Scan for the cell matching the given text and deliver its (X, Y) coordinate at center. 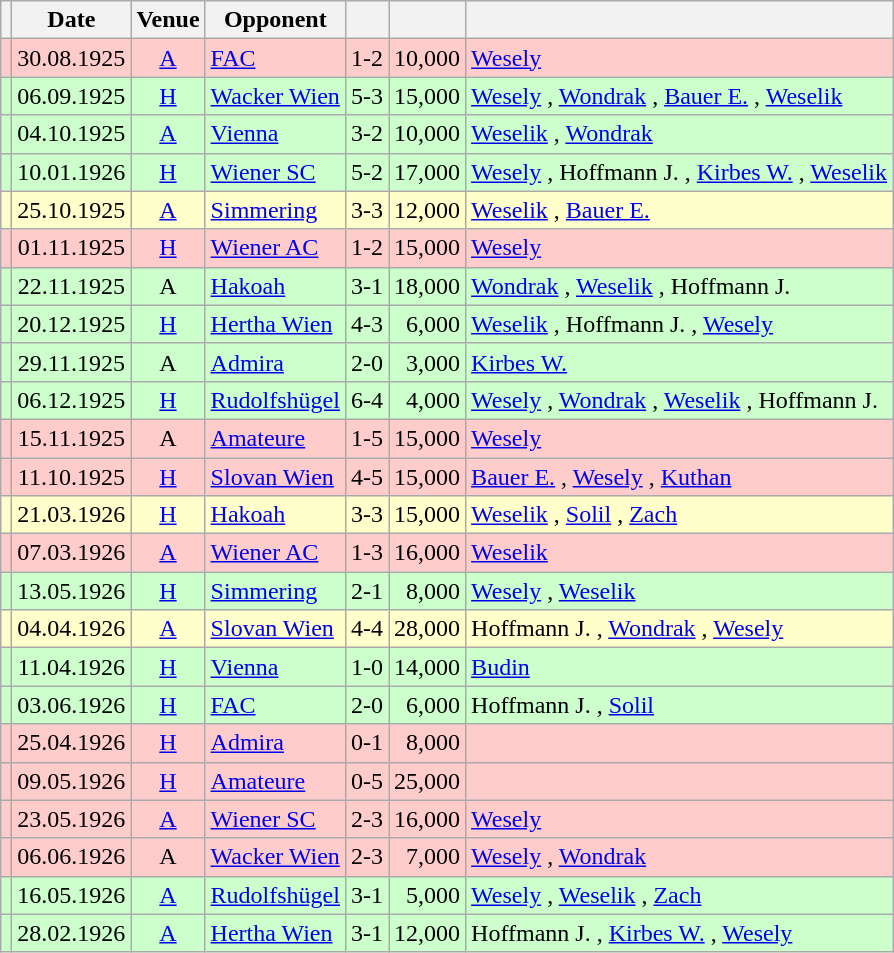
4-3 (366, 324)
06.12.1925 (72, 400)
5-3 (366, 96)
17,000 (428, 172)
Bauer E. , Wesely , Kuthan (680, 477)
Wesely , Hoffmann J. , Kirbes W. , Weselik (680, 172)
16.05.1926 (72, 895)
Wesely , Weselik (680, 591)
Weselik , Wondrak (680, 134)
04.10.1925 (72, 134)
25,000 (428, 781)
5,000 (428, 895)
3,000 (428, 362)
Weselik (680, 553)
10.01.1926 (72, 172)
11.04.1926 (72, 667)
Wondrak , Weselik , Hoffmann J. (680, 286)
21.03.1926 (72, 515)
Weselik , Bauer E. (680, 210)
01.11.1925 (72, 248)
28,000 (428, 629)
25.04.1926 (72, 743)
29.11.1925 (72, 362)
Hoffmann J. , Wondrak , Wesely (680, 629)
03.06.1926 (72, 705)
4,000 (428, 400)
1-0 (366, 667)
11.10.1925 (72, 477)
Venue (168, 20)
Weselik , Solil , Zach (680, 515)
Hoffmann J. , Solil (680, 705)
04.04.1926 (72, 629)
18,000 (428, 286)
4-4 (366, 629)
2-1 (366, 591)
06.09.1925 (72, 96)
07.03.1926 (72, 553)
22.11.1925 (72, 286)
3-2 (366, 134)
Kirbes W. (680, 362)
25.10.1925 (72, 210)
14,000 (428, 667)
1-3 (366, 553)
Date (72, 20)
Budin (680, 667)
06.06.1926 (72, 857)
09.05.1926 (72, 781)
Hoffmann J. , Kirbes W. , Wesely (680, 933)
Weselik , Hoffmann J. , Wesely (680, 324)
23.05.1926 (72, 819)
1-5 (366, 438)
Wesely , Weselik , Zach (680, 895)
Wesely , Wondrak , Bauer E. , Weselik (680, 96)
0-5 (366, 781)
30.08.1925 (72, 58)
15.11.1925 (72, 438)
Wesely , Wondrak , Weselik , Hoffmann J. (680, 400)
13.05.1926 (72, 591)
4-5 (366, 477)
7,000 (428, 857)
Opponent (275, 20)
20.12.1925 (72, 324)
0-1 (366, 743)
6-4 (366, 400)
Wesely , Wondrak (680, 857)
5-2 (366, 172)
28.02.1926 (72, 933)
